Output the (x, y) coordinate of the center of the cell containing the given text.  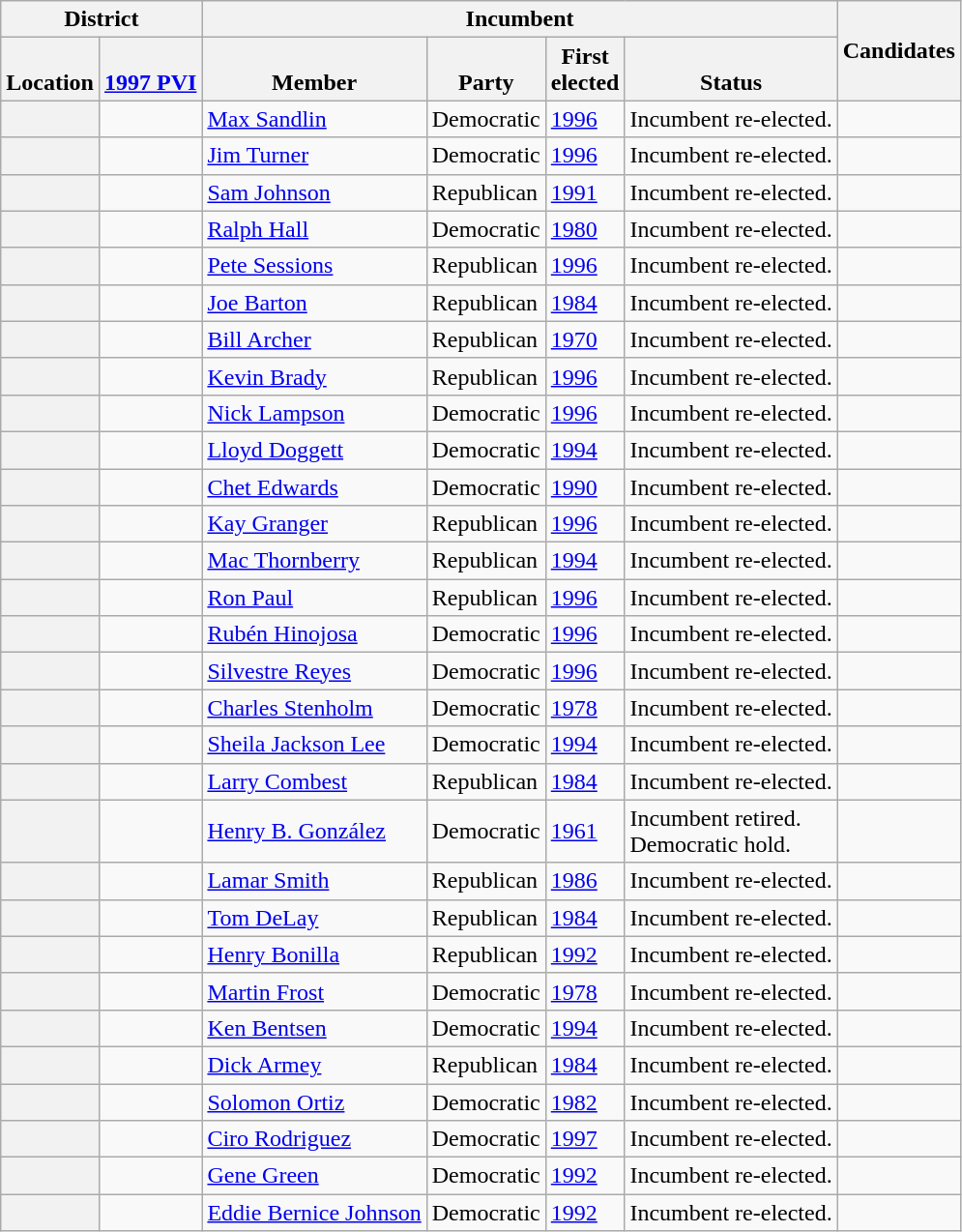
Charles Stenholm (314, 708)
Max Sandlin (314, 119)
Martin Frost (314, 991)
1982 (585, 1101)
1990 (585, 486)
Larry Combest (314, 781)
Kevin Brady (314, 376)
1986 (585, 881)
Joe Barton (314, 303)
Candidates (899, 50)
Ralph Hall (314, 229)
Dick Armey (314, 1065)
1961 (585, 832)
Kay Granger (314, 524)
1997 (585, 1139)
Lloyd Doggett (314, 450)
Firstelected (585, 70)
Lamar Smith (314, 881)
Incumbent (520, 19)
Tom DeLay (314, 918)
Jim Turner (314, 156)
Sam Johnson (314, 192)
1980 (585, 229)
Henry B. González (314, 832)
Member (314, 70)
Chet Edwards (314, 486)
Ken Bentsen (314, 1028)
1970 (585, 339)
Silvestre Reyes (314, 671)
Ron Paul (314, 598)
Mac Thornberry (314, 561)
Status (731, 70)
Rubén Hinojosa (314, 634)
Location (50, 70)
Bill Archer (314, 339)
Henry Bonilla (314, 954)
Nick Lampson (314, 413)
District (102, 19)
Incumbent retired.Democratic hold. (731, 832)
Solomon Ortiz (314, 1101)
1991 (585, 192)
Sheila Jackson Lee (314, 745)
Party (485, 70)
Pete Sessions (314, 266)
1997 PVI (150, 70)
Eddie Bernice Johnson (314, 1213)
Gene Green (314, 1176)
Ciro Rodriguez (314, 1139)
